Scan for the cell matching the given text and deliver its [x, y] coordinate at center. 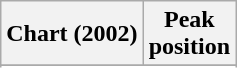
Peak position [189, 34]
Chart (2002) [72, 34]
